Determine the [X, Y] coordinate at the center of the cell enclosing the given text.  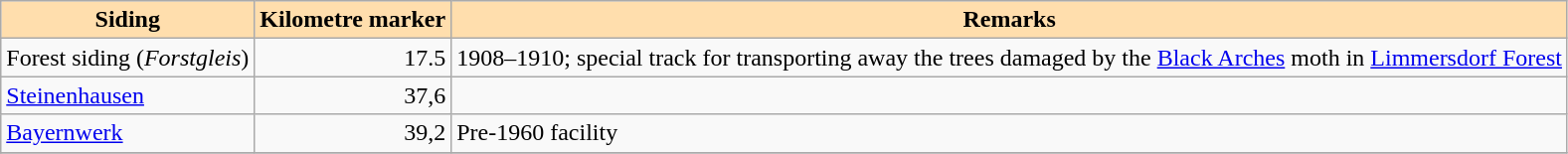
Kilometre marker [353, 20]
17.5 [353, 58]
39,2 [353, 133]
Steinenhausen [127, 95]
Pre-1960 facility [1010, 133]
37,6 [353, 95]
Forest siding (Forstgleis) [127, 58]
Bayernwerk [127, 133]
Remarks [1010, 20]
Siding [127, 20]
1908–1910; special track for transporting away the trees damaged by the Black Arches moth in Limmersdorf Forest [1010, 58]
